Search for the cell housing the specified text and yield its (X, Y) center coordinate. 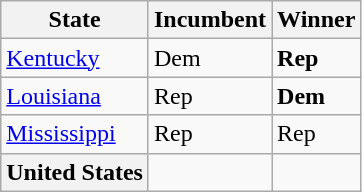
Kentucky (75, 58)
Winner (316, 20)
Mississippi (75, 134)
State (75, 20)
Incumbent (210, 20)
Louisiana (75, 96)
United States (75, 172)
